Search for the cell housing the specified text and yield its (X, Y) center coordinate. 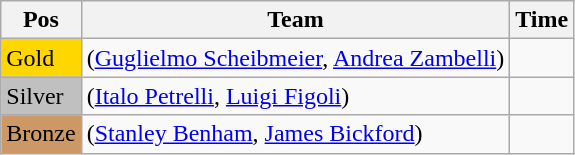
(Stanley Benham, James Bickford) (296, 134)
Time (542, 20)
Silver (41, 96)
(Guglielmo Scheibmeier, Andrea Zambelli) (296, 58)
Gold (41, 58)
Pos (41, 20)
Team (296, 20)
Bronze (41, 134)
(Italo Petrelli, Luigi Figoli) (296, 96)
